Pinpoint the cell where the given text exists, returning its (x, y) midpoint coordinate. 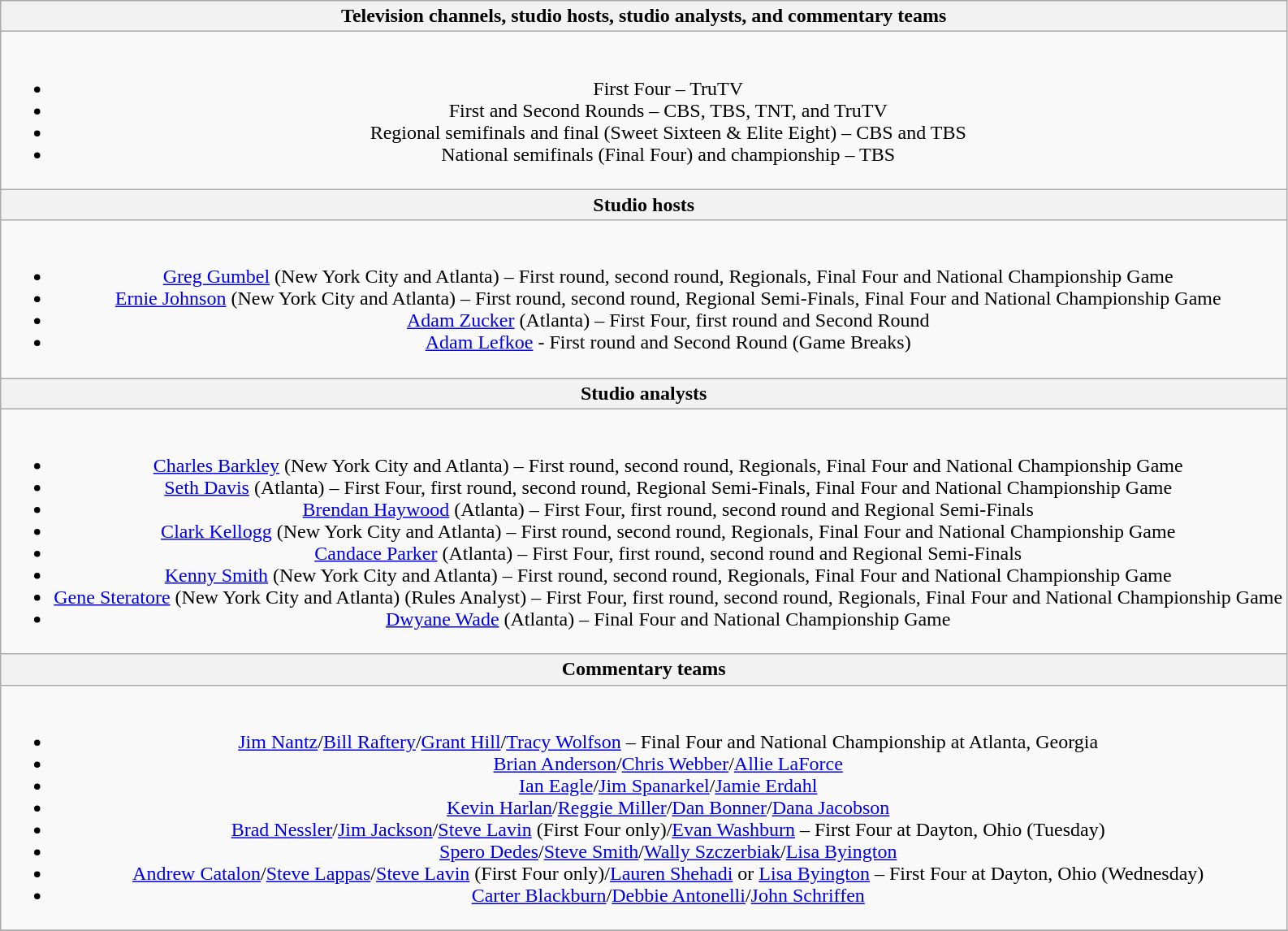
Television channels, studio hosts, studio analysts, and commentary teams (644, 16)
Studio analysts (644, 393)
Commentary teams (644, 669)
Studio hosts (644, 205)
